Identify which cell holds the provided text, then report its [X, Y] central coordinate. 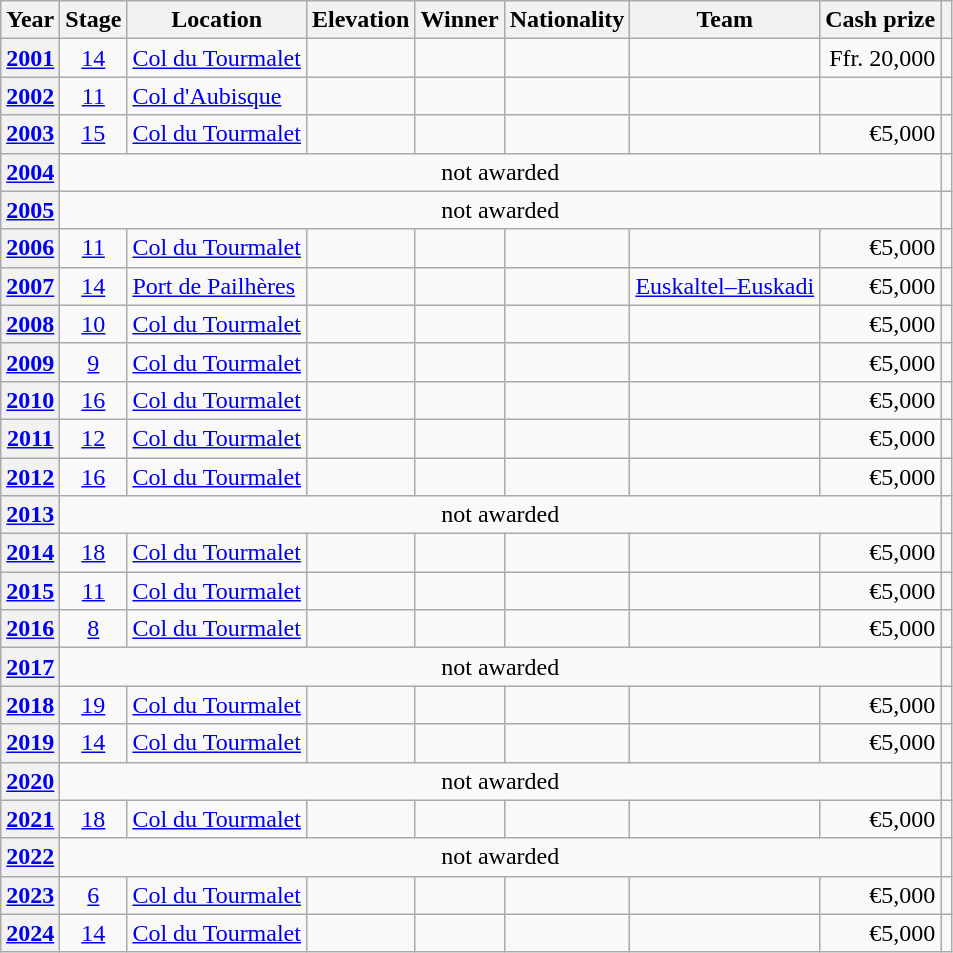
Stage [94, 20]
2019 [30, 743]
Port de Pailhères [217, 286]
2008 [30, 324]
8 [94, 629]
6 [94, 895]
2016 [30, 629]
2007 [30, 286]
2020 [30, 781]
2009 [30, 362]
2018 [30, 705]
Col d'Aubisque [217, 96]
2002 [30, 96]
10 [94, 324]
2010 [30, 400]
2003 [30, 134]
2013 [30, 515]
2001 [30, 58]
19 [94, 705]
Nationality [567, 20]
2005 [30, 210]
2012 [30, 477]
Euskaltel–Euskadi [725, 286]
2014 [30, 553]
Year [30, 20]
Winner [460, 20]
2023 [30, 895]
2015 [30, 591]
2022 [30, 857]
Ffr. 20,000 [880, 58]
2017 [30, 667]
2006 [30, 248]
2021 [30, 819]
9 [94, 362]
Elevation [360, 20]
2024 [30, 933]
Cash prize [880, 20]
12 [94, 438]
2004 [30, 172]
Team [725, 20]
15 [94, 134]
Location [217, 20]
2011 [30, 438]
